Capture the cell that displays the provided text and extract its [x, y] central coordinate. 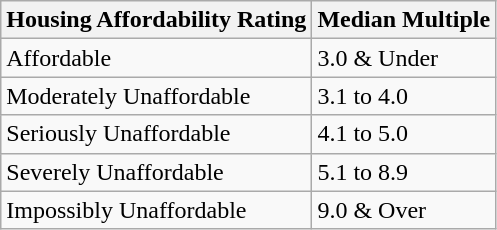
9.0 & Over [404, 210]
Median Multiple [404, 20]
3.0 & Under [404, 58]
Moderately Unaffordable [156, 96]
Severely Unaffordable [156, 172]
4.1 to 5.0 [404, 134]
Impossibly Unaffordable [156, 210]
3.1 to 4.0 [404, 96]
Housing Affordability Rating [156, 20]
Seriously Unaffordable [156, 134]
Affordable [156, 58]
5.1 to 8.9 [404, 172]
